Capture the cell that displays the provided text and extract its (X, Y) central coordinate. 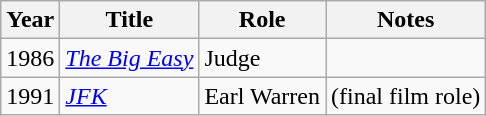
1986 (30, 58)
Notes (406, 20)
Role (262, 20)
Title (130, 20)
JFK (130, 96)
Judge (262, 58)
Earl Warren (262, 96)
The Big Easy (130, 58)
1991 (30, 96)
(final film role) (406, 96)
Year (30, 20)
